Return the [X, Y] coordinate for the center point of the cell that contains the specified text.  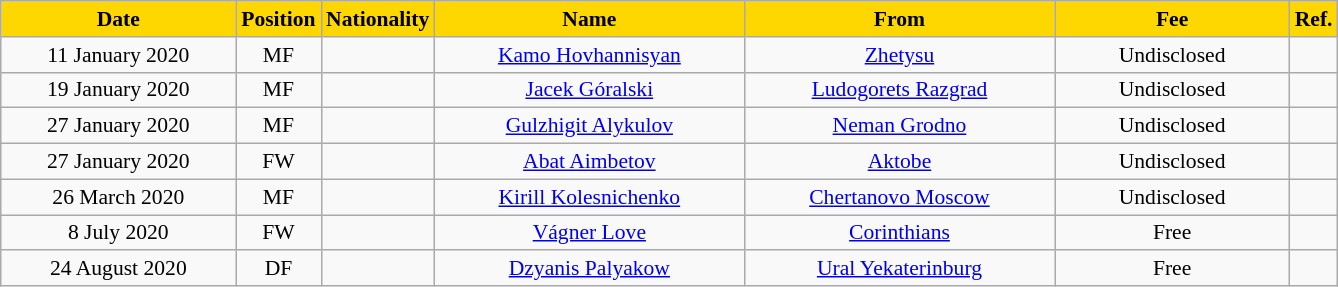
8 July 2020 [118, 233]
19 January 2020 [118, 90]
24 August 2020 [118, 269]
11 January 2020 [118, 55]
Chertanovo Moscow [899, 197]
Ludogorets Razgrad [899, 90]
Gulzhigit Alykulov [589, 126]
Neman Grodno [899, 126]
Kamo Hovhannisyan [589, 55]
Nationality [378, 19]
Dzyanis Palyakow [589, 269]
26 March 2020 [118, 197]
DF [278, 269]
Kirill Kolesnichenko [589, 197]
Corinthians [899, 233]
Position [278, 19]
Vágner Love [589, 233]
Aktobe [899, 162]
Date [118, 19]
Abat Aimbetov [589, 162]
Fee [1172, 19]
Jacek Góralski [589, 90]
Ref. [1314, 19]
Zhetysu [899, 55]
From [899, 19]
Name [589, 19]
Ural Yekaterinburg [899, 269]
